Locate the cell with the specified text and output its (x, y) center coordinate. 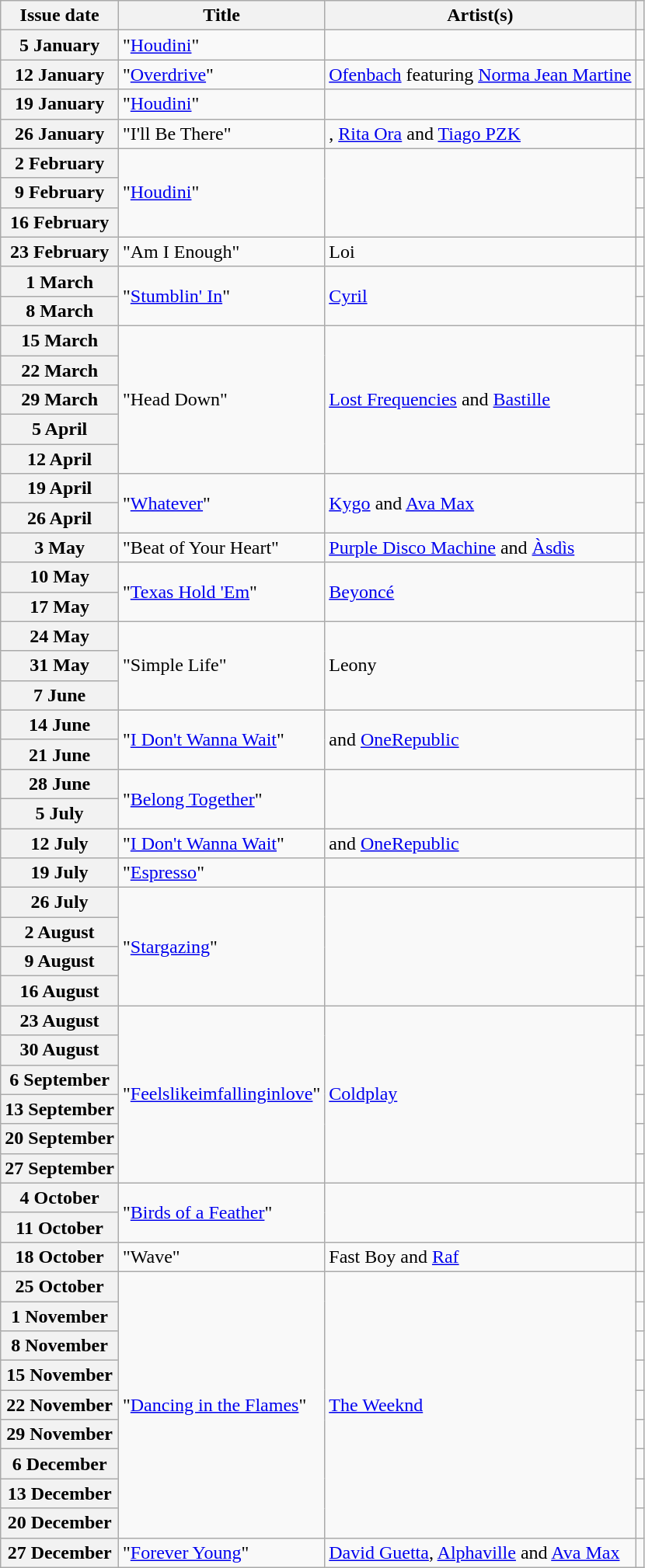
Lost Frequencies and Bastille (480, 399)
Ofenbach featuring Norma Jean Martine (480, 75)
2 February (60, 163)
21 June (60, 754)
17 May (60, 607)
15 November (60, 1375)
20 December (60, 1523)
9 August (60, 961)
14 June (60, 725)
Coldplay (480, 1094)
"Simple Life" (221, 666)
28 June (60, 784)
13 December (60, 1493)
6 September (60, 1080)
12 April (60, 459)
Purple Disco Machine and Àsdìs (480, 548)
Title (221, 16)
23 August (60, 1020)
31 May (60, 666)
Beyoncé (480, 592)
19 July (60, 873)
1 November (60, 1316)
8 November (60, 1346)
26 April (60, 518)
26 January (60, 134)
27 December (60, 1552)
"Stargazing" (221, 947)
22 November (60, 1405)
20 September (60, 1139)
"I'll Be There" (221, 134)
9 February (60, 193)
Artist(s) (480, 16)
16 August (60, 991)
1 March (60, 281)
David Guetta, Alphaville and Ava Max (480, 1552)
"Feelslikeimfallinginlove" (221, 1094)
12 January (60, 75)
"Belong Together" (221, 798)
5 April (60, 429)
"Stumblin' In" (221, 296)
18 October (60, 1257)
, Rita Ora and Tiago PZK (480, 134)
"Whatever" (221, 503)
19 April (60, 488)
"Beat of Your Heart" (221, 548)
2 August (60, 932)
4 October (60, 1198)
The Weeknd (480, 1404)
25 October (60, 1286)
"Dancing in the Flames" (221, 1404)
13 September (60, 1109)
"Overdrive" (221, 75)
29 November (60, 1434)
Fast Boy and Raf (480, 1257)
24 May (60, 636)
6 December (60, 1464)
15 March (60, 340)
12 July (60, 843)
Kygo and Ava Max (480, 503)
27 September (60, 1168)
"Wave" (221, 1257)
8 March (60, 311)
Leony (480, 666)
Cyril (480, 296)
5 January (60, 45)
29 March (60, 400)
19 January (60, 104)
11 October (60, 1227)
"Espresso" (221, 873)
22 March (60, 370)
23 February (60, 252)
16 February (60, 222)
"Head Down" (221, 399)
5 July (60, 813)
"Birds of a Feather" (221, 1212)
"Am I Enough" (221, 252)
Loi (480, 252)
"Forever Young" (221, 1552)
3 May (60, 548)
7 June (60, 695)
Issue date (60, 16)
26 July (60, 902)
30 August (60, 1050)
10 May (60, 577)
"Texas Hold 'Em" (221, 592)
